Identify which cell holds the provided text, then report its [x, y] central coordinate. 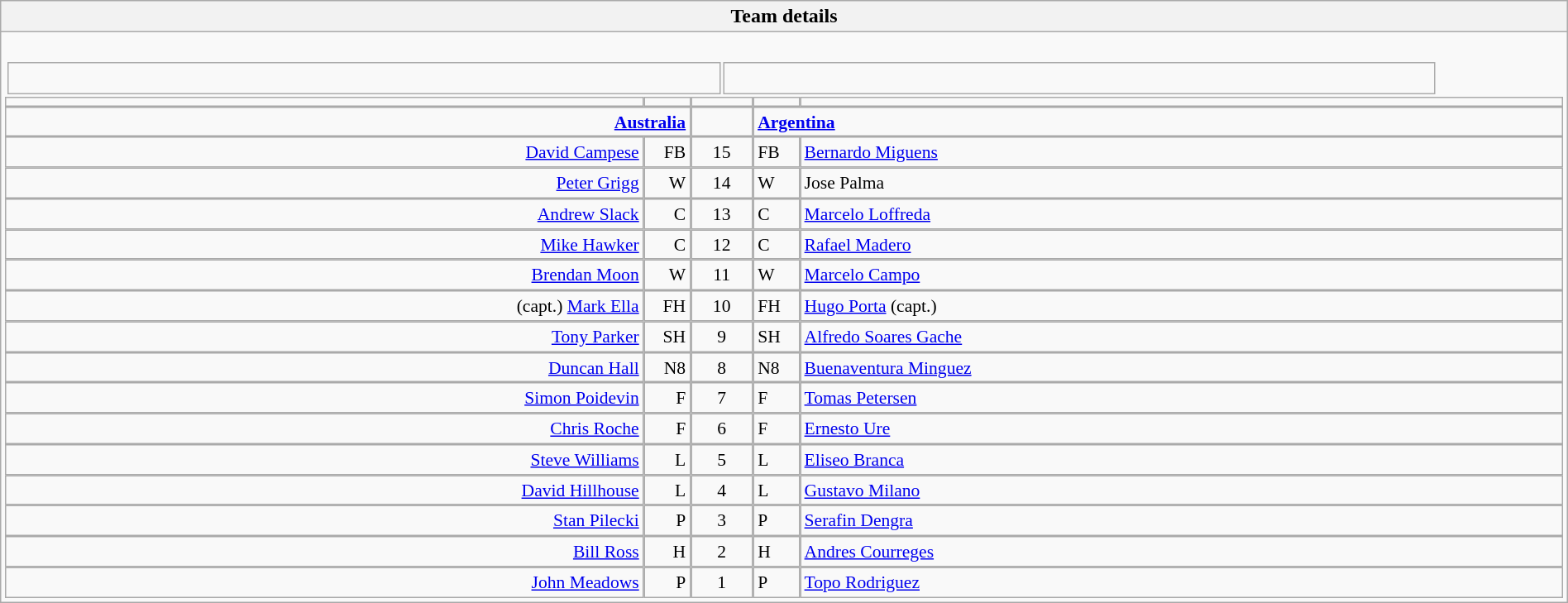
11 [721, 275]
Eliseo Branca [1181, 460]
Alfredo Soares Gache [1181, 336]
Serafin Dengra [1181, 521]
10 [721, 306]
Marcelo Campo [1181, 275]
Tony Parker [324, 336]
2 [721, 551]
12 [721, 245]
5 [721, 460]
Peter Grigg [324, 184]
1 [721, 582]
4 [721, 490]
14 [721, 184]
Topo Rodriguez [1181, 582]
Hugo Porta (capt.) [1181, 306]
Australia [347, 122]
Gustavo Milano [1181, 490]
David Campese [324, 152]
3 [721, 521]
9 [721, 336]
Mike Hawker [324, 245]
John Meadows [324, 582]
Marcelo Loffreda [1181, 213]
Ernesto Ure [1181, 428]
Bernardo Miguens [1181, 152]
Argentina [1158, 122]
Rafael Madero [1181, 245]
15 [721, 152]
6 [721, 428]
Tomas Petersen [1181, 399]
Brendan Moon [324, 275]
Buenaventura Minguez [1181, 367]
Stan Pilecki [324, 521]
7 [721, 399]
Andres Courreges [1181, 551]
13 [721, 213]
Jose Palma [1181, 184]
David Hillhouse [324, 490]
Andrew Slack [324, 213]
Team details [784, 17]
Simon Poidevin [324, 399]
Bill Ross [324, 551]
(capt.) Mark Ella [324, 306]
Steve Williams [324, 460]
Chris Roche [324, 428]
Duncan Hall [324, 367]
8 [721, 367]
